Return (X, Y) of the center of cell containing provided text 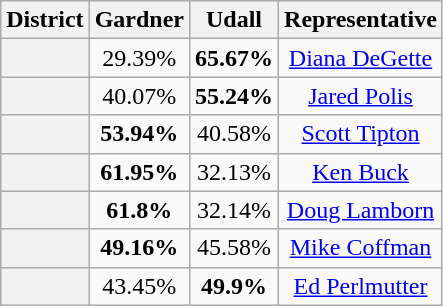
29.39% (139, 58)
61.8% (139, 210)
Jared Polis (361, 96)
49.16% (139, 248)
Mike Coffman (361, 248)
53.94% (139, 134)
Diana DeGette (361, 58)
40.07% (139, 96)
45.58% (234, 248)
49.9% (234, 286)
Gardner (139, 20)
Representative (361, 20)
32.13% (234, 172)
65.67% (234, 58)
Udall (234, 20)
District (45, 20)
32.14% (234, 210)
Scott Tipton (361, 134)
55.24% (234, 96)
Ed Perlmutter (361, 286)
Ken Buck (361, 172)
43.45% (139, 286)
Doug Lamborn (361, 210)
61.95% (139, 172)
40.58% (234, 134)
